From the cell containing the given text, extract its center point as (x, y) coordinate. 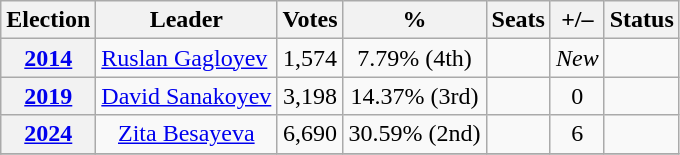
Leader (186, 20)
David Sanakoyev (186, 96)
2024 (48, 134)
7.79% (4th) (414, 58)
Votes (310, 20)
Status (642, 20)
1,574 (310, 58)
0 (577, 96)
2019 (48, 96)
Zita Besayeva (186, 134)
Seats (518, 20)
30.59% (2nd) (414, 134)
+/– (577, 20)
6 (577, 134)
% (414, 20)
3,198 (310, 96)
Ruslan Gagloyev (186, 58)
14.37% (3rd) (414, 96)
2014 (48, 58)
New (577, 58)
6,690 (310, 134)
Election (48, 20)
